Capture the cell that displays the provided text and extract its (X, Y) central coordinate. 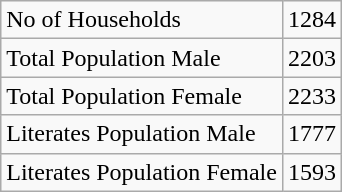
Total Population Female (142, 96)
2203 (312, 58)
1593 (312, 172)
2233 (312, 96)
Literates Population Female (142, 172)
Total Population Male (142, 58)
1284 (312, 20)
1777 (312, 134)
No of Households (142, 20)
Literates Population Male (142, 134)
